Search for the cell housing the specified text and yield its [x, y] center coordinate. 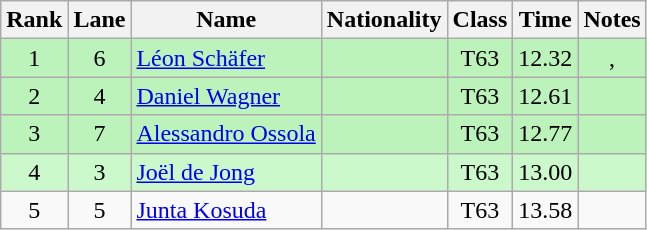
Time [546, 20]
2 [34, 96]
Joël de Jong [226, 172]
13.58 [546, 210]
13.00 [546, 172]
Alessandro Ossola [226, 134]
6 [100, 58]
7 [100, 134]
Léon Schäfer [226, 58]
Lane [100, 20]
Name [226, 20]
1 [34, 58]
12.61 [546, 96]
Nationality [384, 20]
12.32 [546, 58]
Junta Kosuda [226, 210]
Class [480, 20]
Rank [34, 20]
Daniel Wagner [226, 96]
, [612, 58]
12.77 [546, 134]
Notes [612, 20]
